Search for the cell housing the specified text and yield its (X, Y) center coordinate. 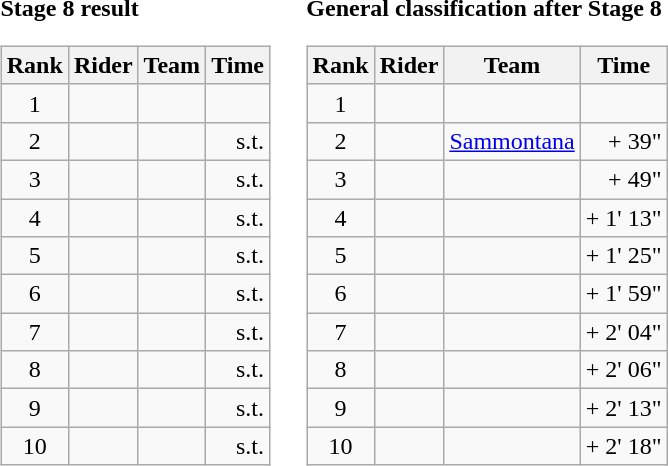
Sammontana (512, 141)
+ 49" (624, 179)
+ 2' 04" (624, 332)
+ 2' 18" (624, 446)
+ 2' 13" (624, 408)
+ 39" (624, 141)
+ 1' 25" (624, 256)
+ 1' 13" (624, 217)
+ 1' 59" (624, 294)
+ 2' 06" (624, 370)
